Identify which cell holds the provided text, then report its (X, Y) central coordinate. 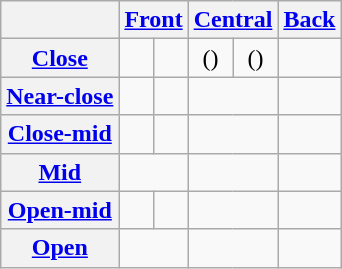
Near-close (60, 96)
Central (233, 20)
Close (60, 58)
Open (60, 248)
Open-mid (60, 210)
Close-mid (60, 134)
Front (154, 20)
Mid (60, 172)
Back (310, 20)
